For the text-containing cell, return its midpoint in (x, y) coordinate format. 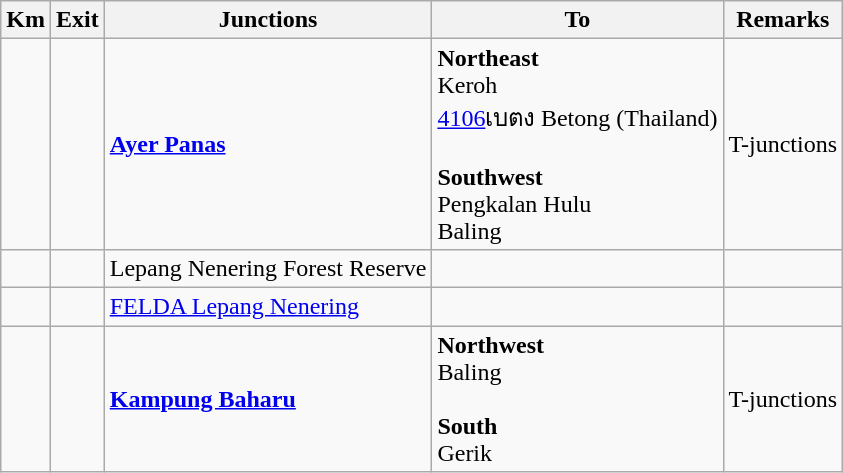
Kampung Baharu (268, 399)
Ayer Panas (268, 144)
Northeast Keroh4106เบตง Betong (Thailand)Southwest Pengkalan Hulu Baling (578, 144)
FELDA Lepang Nenering (268, 306)
Exit (77, 20)
Junctions (268, 20)
Lepang Nenering Forest Reserve (268, 268)
Remarks (783, 20)
To (578, 20)
Km (26, 20)
Northwest BalingSouth Gerik (578, 399)
